Return the [X, Y] coordinate for the center point of the cell that contains the specified text.  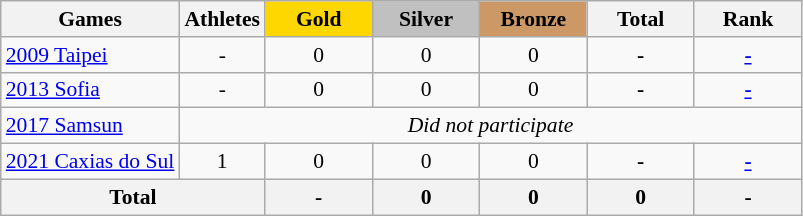
2021 Caxias do Sul [90, 162]
Gold [318, 19]
2013 Sofia [90, 90]
Games [90, 19]
Rank [748, 19]
2009 Taipei [90, 55]
Did not participate [490, 126]
Silver [426, 19]
1 [222, 162]
2017 Samsun [90, 126]
Bronze [534, 19]
Athletes [222, 19]
